Identify which cell holds the provided text, then report its [x, y] central coordinate. 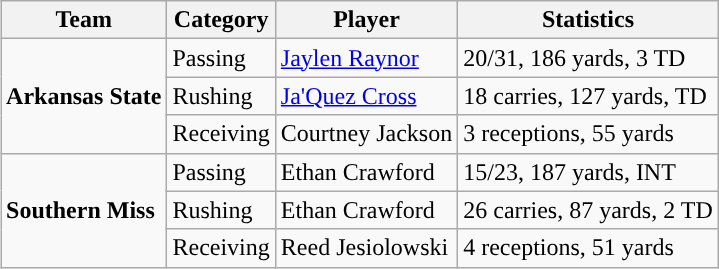
4 receptions, 51 yards [588, 248]
26 carries, 87 yards, 2 TD [588, 210]
Jaylen Raynor [366, 58]
Courtney Jackson [366, 134]
Category [221, 20]
18 carries, 127 yards, TD [588, 96]
3 receptions, 55 yards [588, 134]
Ja'Quez Cross [366, 96]
20/31, 186 yards, 3 TD [588, 58]
Player [366, 20]
Reed Jesiolowski [366, 248]
Southern Miss [84, 210]
Team [84, 20]
Arkansas State [84, 96]
Statistics [588, 20]
15/23, 187 yards, INT [588, 172]
